Extract the (X, Y) coordinate from the center of the cell holding the provided text.  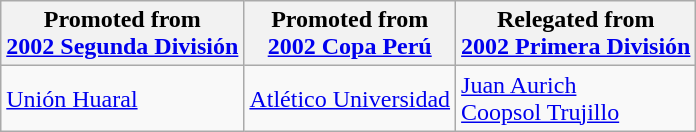
Promoted from2002 Segunda División (122, 34)
Atlético Universidad (350, 98)
Promoted from2002 Copa Perú (350, 34)
Juan Aurich Coopsol Trujillo (576, 98)
Relegated from2002 Primera División (576, 34)
Unión Huaral (122, 98)
